Return (x, y) of the center of cell containing provided text 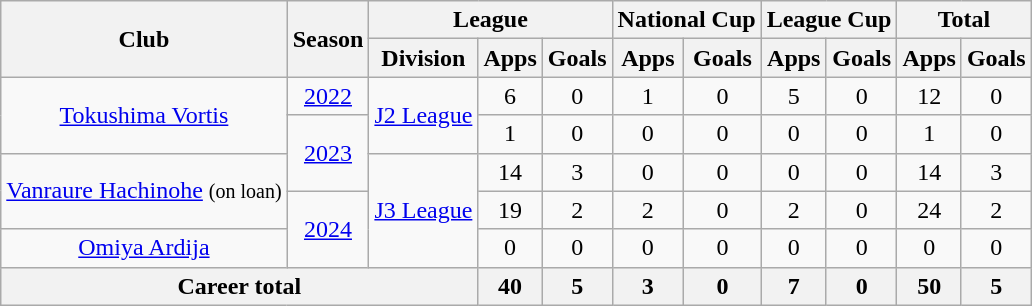
J2 League (424, 115)
Tokushima Vortis (144, 115)
40 (510, 286)
Vanraure Hachinohe (on loan) (144, 191)
Total (964, 20)
League (490, 20)
19 (510, 210)
Omiya Ardija (144, 248)
50 (929, 286)
6 (510, 96)
Division (424, 58)
2023 (328, 153)
2024 (328, 229)
12 (929, 96)
League Cup (829, 20)
2022 (328, 96)
Career total (240, 286)
J3 League (424, 210)
24 (929, 210)
Season (328, 39)
Club (144, 39)
7 (794, 286)
National Cup (686, 20)
